Provide the [X, Y] coordinate of the cell's center where the given text is located.  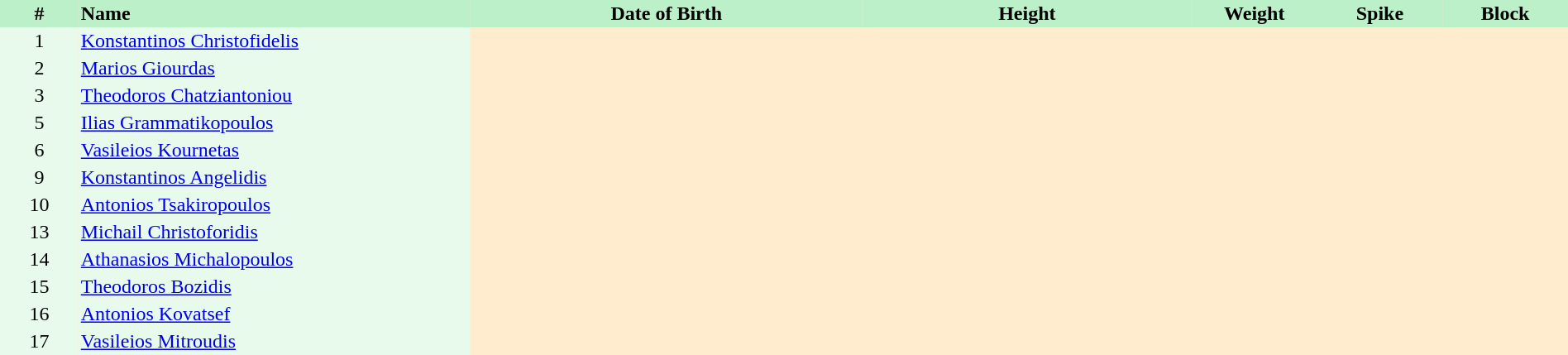
Name [275, 13]
Height [1027, 13]
Athanasios Michalopoulos [275, 260]
14 [40, 260]
Antonios Tsakiropoulos [275, 205]
Theodoros Bozidis [275, 286]
Spike [1380, 13]
Michail Christoforidis [275, 232]
Theodoros Chatziantoniou [275, 96]
Antonios Kovatsef [275, 314]
Vasileios Mitroudis [275, 341]
5 [40, 122]
Konstantinos Christofidelis [275, 41]
3 [40, 96]
Vasileios Kournetas [275, 151]
Konstantinos Angelidis [275, 177]
Weight [1255, 13]
17 [40, 341]
15 [40, 286]
# [40, 13]
6 [40, 151]
Block [1505, 13]
16 [40, 314]
2 [40, 68]
Date of Birth [667, 13]
Marios Giourdas [275, 68]
Ilias Grammatikopoulos [275, 122]
10 [40, 205]
1 [40, 41]
13 [40, 232]
9 [40, 177]
